From the cell containing the given text, extract its center point as (x, y) coordinate. 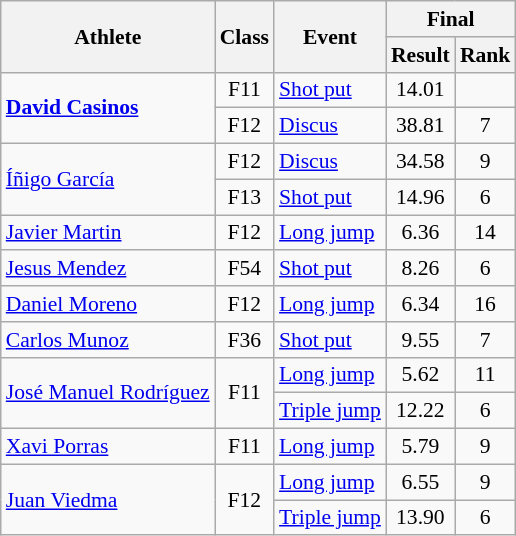
16 (486, 304)
6.36 (420, 233)
F36 (244, 340)
Class (244, 36)
6.55 (420, 482)
José Manuel Rodríguez (108, 392)
Carlos Munoz (108, 340)
13.90 (420, 518)
Íñigo García (108, 180)
Rank (486, 55)
12.22 (420, 411)
Juan Viedma (108, 500)
8.26 (420, 269)
5.79 (420, 447)
F13 (244, 197)
Result (420, 55)
11 (486, 375)
34.58 (420, 162)
Xavi Porras (108, 447)
Athlete (108, 36)
5.62 (420, 375)
Daniel Moreno (108, 304)
Event (330, 36)
Jesus Mendez (108, 269)
6.34 (420, 304)
Javier Martin (108, 233)
14.01 (420, 90)
14.96 (420, 197)
Final (450, 19)
F54 (244, 269)
14 (486, 233)
9.55 (420, 340)
David Casinos (108, 108)
38.81 (420, 126)
